From the cell containing the given text, extract its center point as [x, y] coordinate. 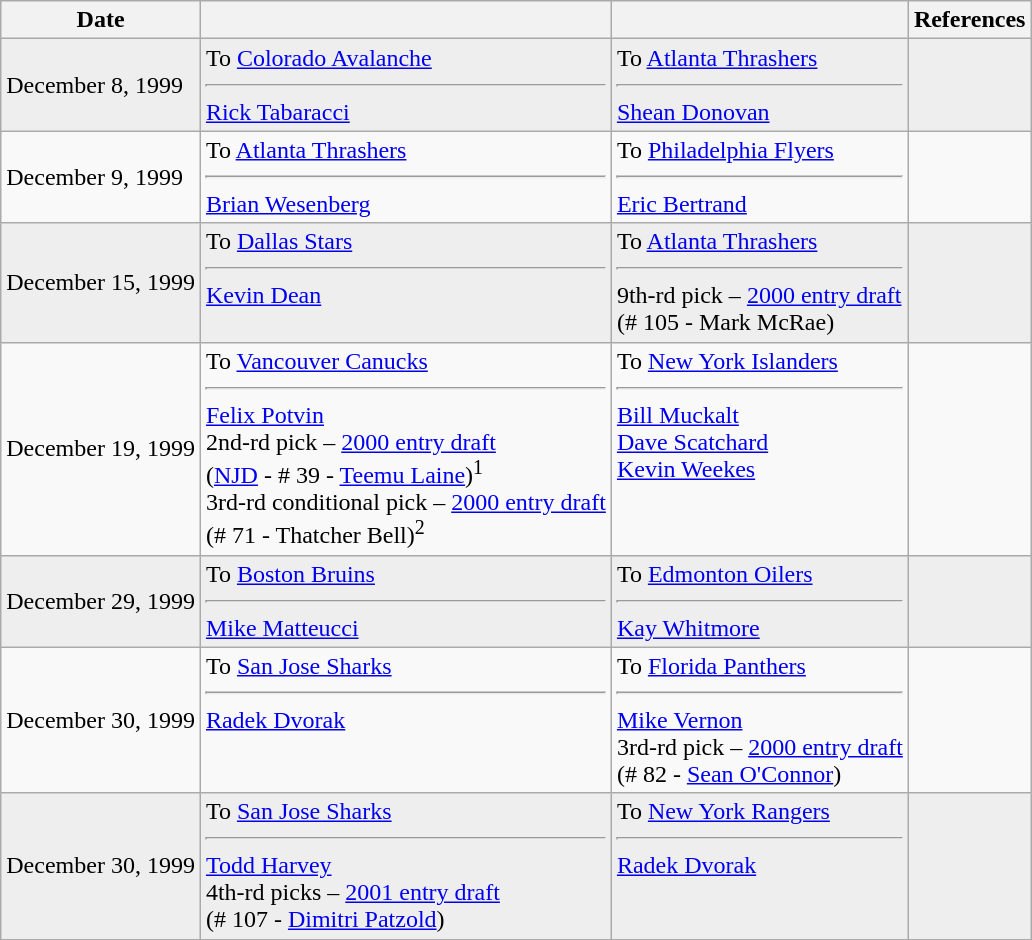
To Atlanta Thrashers9th-rd pick – 2000 entry draft (# 105 - Mark McRae) [760, 282]
To Dallas StarsKevin Dean [406, 282]
To Atlanta ThrashersShean Donovan [760, 85]
References [970, 20]
Date [101, 20]
December 9, 1999 [101, 177]
December 15, 1999 [101, 282]
To Florida PanthersMike Vernon3rd-rd pick – 2000 entry draft (# 82 - Sean O'Connor) [760, 720]
December 19, 1999 [101, 448]
To San Jose SharksRadek Dvorak [406, 720]
To Colorado AvalancheRick Tabaracci [406, 85]
To Boston BruinsMike Matteucci [406, 601]
To New York RangersRadek Dvorak [760, 866]
To Philadelphia FlyersEric Bertrand [760, 177]
To New York IslandersBill MuckaltDave ScatchardKevin Weekes [760, 448]
December 29, 1999 [101, 601]
To Edmonton OilersKay Whitmore [760, 601]
December 8, 1999 [101, 85]
To San Jose SharksTodd Harvey4th-rd picks – 2001 entry draft (# 107 - Dimitri Patzold) [406, 866]
To Atlanta ThrashersBrian Wesenberg [406, 177]
